Scan for the cell matching the given text and deliver its [x, y] coordinate at center. 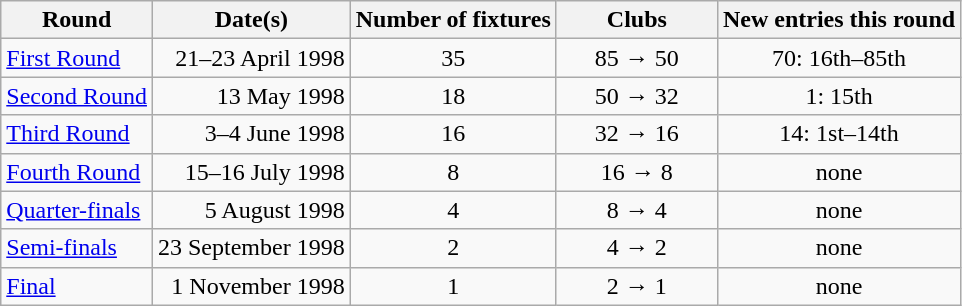
Date(s) [251, 20]
Final [77, 286]
70: 16th–85th [838, 58]
18 [453, 96]
23 September 1998 [251, 248]
2 → 1 [636, 286]
2 [453, 248]
14: 1st–14th [838, 134]
85 → 50 [636, 58]
Clubs [636, 20]
Number of fixtures [453, 20]
First Round [77, 58]
Third Round [77, 134]
16 → 8 [636, 172]
4 [453, 210]
Round [77, 20]
32 → 16 [636, 134]
3–4 June 1998 [251, 134]
4 → 2 [636, 248]
Semi-finals [77, 248]
35 [453, 58]
1 [453, 286]
13 May 1998 [251, 96]
21–23 April 1998 [251, 58]
1: 15th [838, 96]
50 → 32 [636, 96]
16 [453, 134]
Second Round [77, 96]
Fourth Round [77, 172]
New entries this round [838, 20]
8 → 4 [636, 210]
Quarter-finals [77, 210]
15–16 July 1998 [251, 172]
8 [453, 172]
5 August 1998 [251, 210]
1 November 1998 [251, 286]
